Output the [X, Y] coordinate of the center of the cell containing the given text.  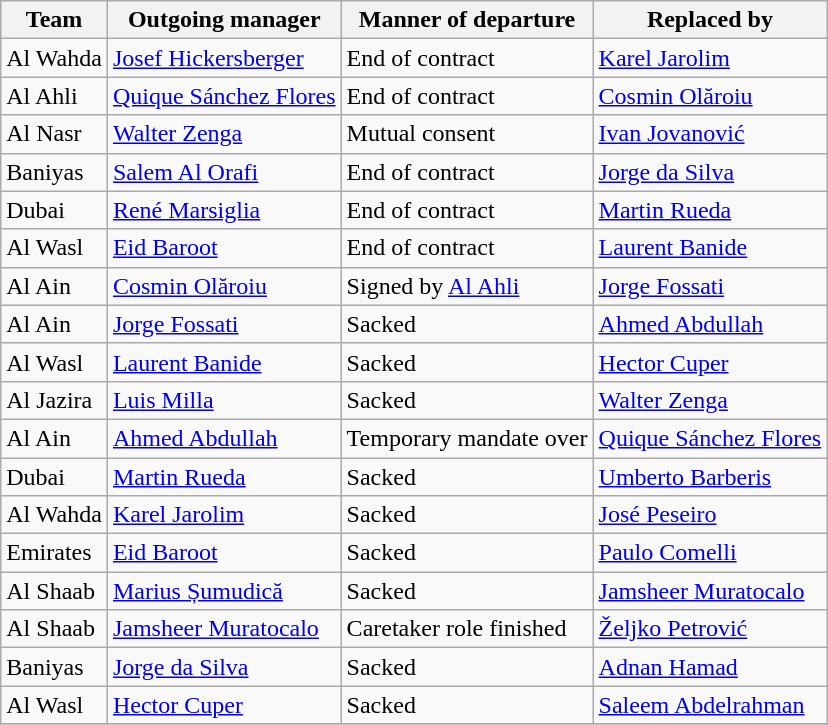
Mutual consent [467, 134]
Ivan Jovanović [710, 134]
Al Ahli [54, 96]
Outgoing manager [224, 20]
Paulo Comelli [710, 553]
Adnan Hamad [710, 667]
Emirates [54, 553]
Luis Milla [224, 400]
Al Nasr [54, 134]
Saleem Abdelrahman [710, 705]
Manner of departure [467, 20]
Marius Șumudică [224, 591]
Team [54, 20]
Replaced by [710, 20]
Umberto Barberis [710, 477]
Temporary mandate over [467, 438]
Željko Petrović [710, 629]
Signed by Al Ahli [467, 286]
José Peseiro [710, 515]
René Marsiglia [224, 210]
Caretaker role finished [467, 629]
Josef Hickersberger [224, 58]
Salem Al Orafi [224, 172]
Al Jazira [54, 400]
